Capture the cell that displays the provided text and extract its [X, Y] central coordinate. 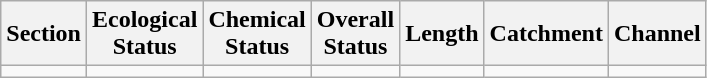
ChemicalStatus [257, 34]
Catchment [546, 34]
Channel [657, 34]
OverallStatus [355, 34]
Length [442, 34]
EcologicalStatus [144, 34]
Section [44, 34]
